Identify which cell holds the provided text, then report its [x, y] central coordinate. 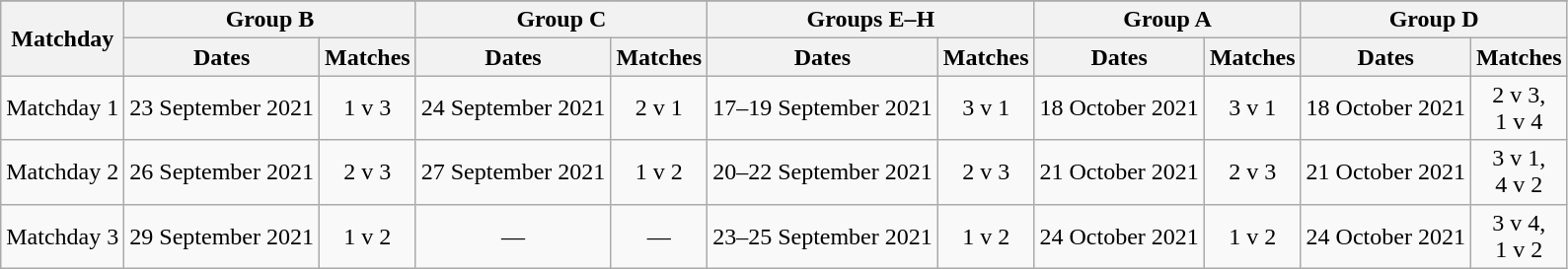
Matchday 3 [63, 236]
23–25 September 2021 [823, 236]
27 September 2021 [513, 171]
Groups E–H [870, 20]
Group C [560, 20]
29 September 2021 [222, 236]
2 v 3,1 v 4 [1519, 108]
26 September 2021 [222, 171]
23 September 2021 [222, 108]
Group D [1434, 20]
Matchday [63, 38]
24 September 2021 [513, 108]
Matchday 1 [63, 108]
Matchday 2 [63, 171]
Group A [1167, 20]
3 v 4,1 v 2 [1519, 236]
17–19 September 2021 [823, 108]
3 v 1,4 v 2 [1519, 171]
1 v 3 [367, 108]
2 v 1 [659, 108]
20–22 September 2021 [823, 171]
Group B [270, 20]
